Return the (X, Y) coordinate for the center point of the cell that contains the specified text.  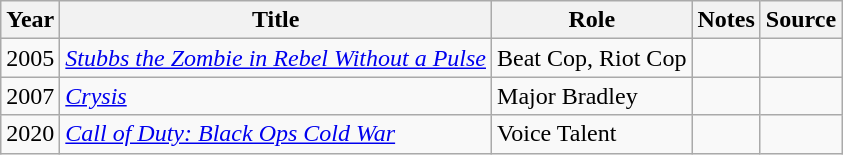
Title (276, 20)
Voice Talent (592, 134)
Notes (726, 20)
2005 (30, 58)
Major Bradley (592, 96)
2020 (30, 134)
Beat Cop, Riot Cop (592, 58)
Crysis (276, 96)
Year (30, 20)
Role (592, 20)
Source (800, 20)
Call of Duty: Black Ops Cold War (276, 134)
Stubbs the Zombie in Rebel Without a Pulse (276, 58)
2007 (30, 96)
